Return [x, y] of the center of cell containing provided text 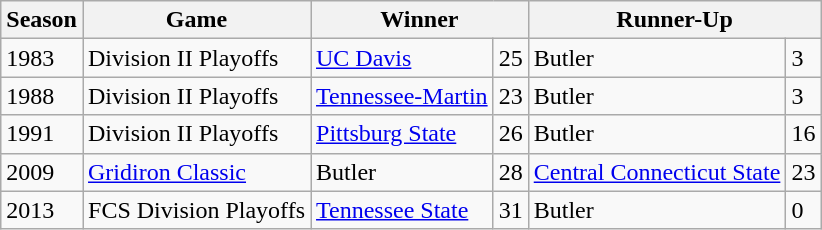
Game [196, 20]
Tennessee-Martin [402, 96]
28 [510, 172]
Winner [419, 20]
25 [510, 58]
Pittsburg State [402, 134]
16 [804, 134]
31 [510, 210]
1988 [42, 96]
1991 [42, 134]
2009 [42, 172]
UC Davis [402, 58]
26 [510, 134]
Central Connecticut State [657, 172]
Gridiron Classic [196, 172]
1983 [42, 58]
Tennessee State [402, 210]
2013 [42, 210]
FCS Division Playoffs [196, 210]
Runner-Up [674, 20]
Season [42, 20]
0 [804, 210]
